Locate the cell with the specified text and output its (X, Y) center coordinate. 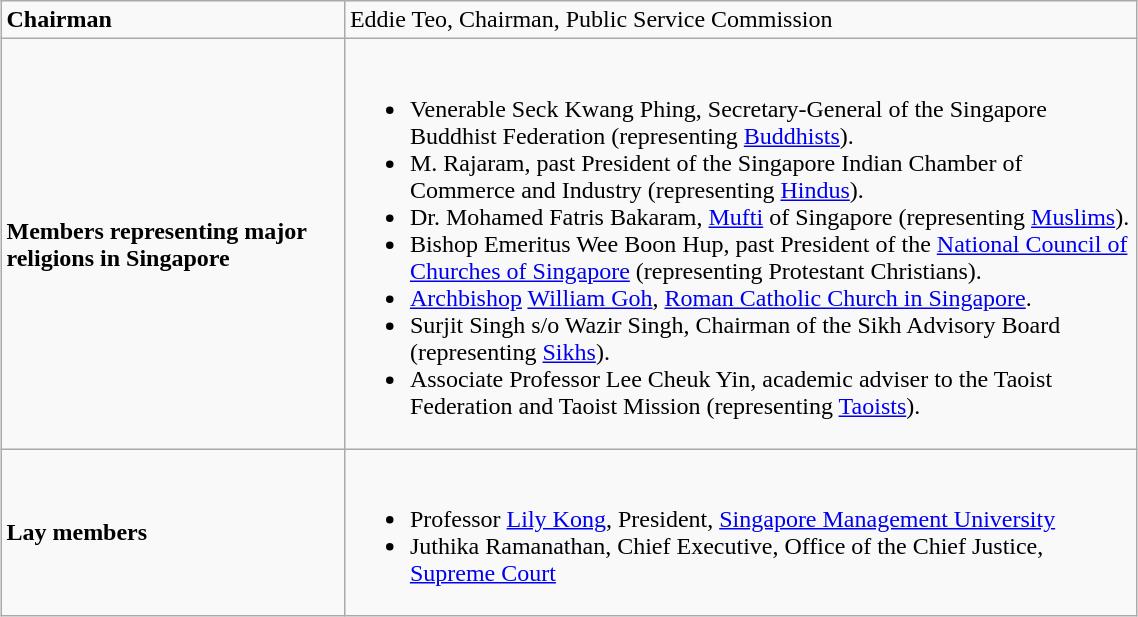
Members representing major religions in Singapore (172, 244)
Professor Lily Kong, President, Singapore Management UniversityJuthika Ramanathan, Chief Executive, Office of the Chief Justice, Supreme Court (740, 532)
Lay members (172, 532)
Eddie Teo, Chairman, Public Service Commission (740, 20)
Chairman (172, 20)
